Determine the (X, Y) coordinate at the center of the cell enclosing the given text.  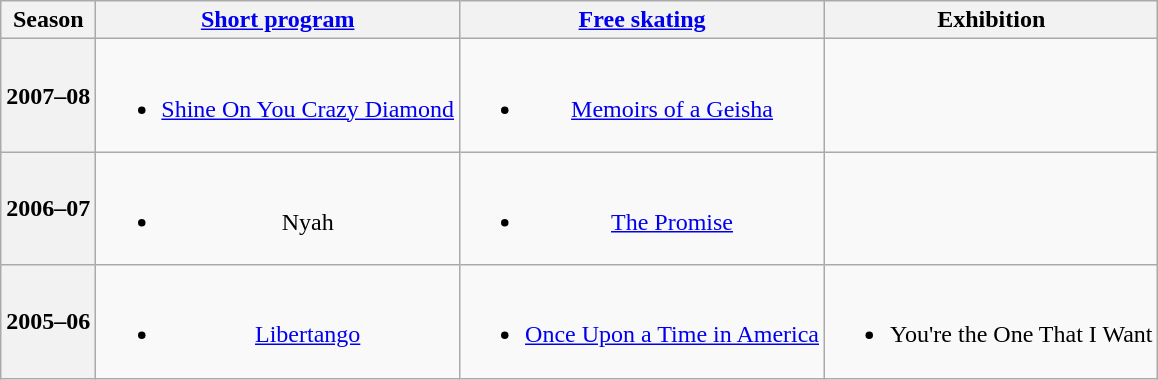
The Promise (642, 208)
Short program (278, 20)
Season (48, 20)
Exhibition (992, 20)
Memoirs of a Geisha (642, 96)
Once Upon a Time in America (642, 322)
2005–06 (48, 322)
Shine On You Crazy Diamond (278, 96)
Nyah (278, 208)
2007–08 (48, 96)
Libertango (278, 322)
You're the One That I Want (992, 322)
Free skating (642, 20)
2006–07 (48, 208)
